Determine the [X, Y] coordinate at the center of the cell enclosing the given text.  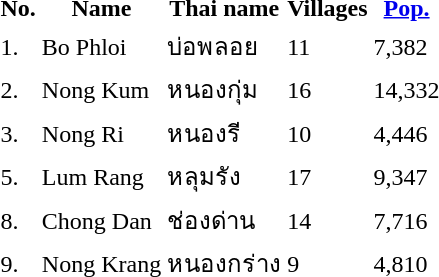
ช่องด่าน [224, 220]
11 [328, 46]
Bo Phloi [101, 46]
14 [328, 220]
Chong Dan [101, 220]
หนองกุ่ม [224, 90]
หลุมรัง [224, 176]
หนองรี [224, 133]
17 [328, 176]
16 [328, 90]
Nong Kum [101, 90]
บ่อพลอย [224, 46]
Lum Rang [101, 176]
Nong Ri [101, 133]
10 [328, 133]
